For the text-containing cell, return its midpoint in (X, Y) coordinate format. 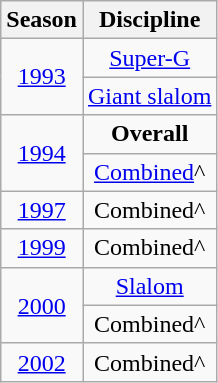
2002 (42, 362)
1994 (42, 153)
1997 (42, 210)
1999 (42, 248)
Season (42, 20)
Overall (149, 134)
Slalom (149, 286)
1993 (42, 77)
Discipline (149, 20)
Giant slalom (149, 96)
2000 (42, 305)
Super-G (149, 58)
